Find where the given text appears and provide that cell's center as [X, Y] coordinate. 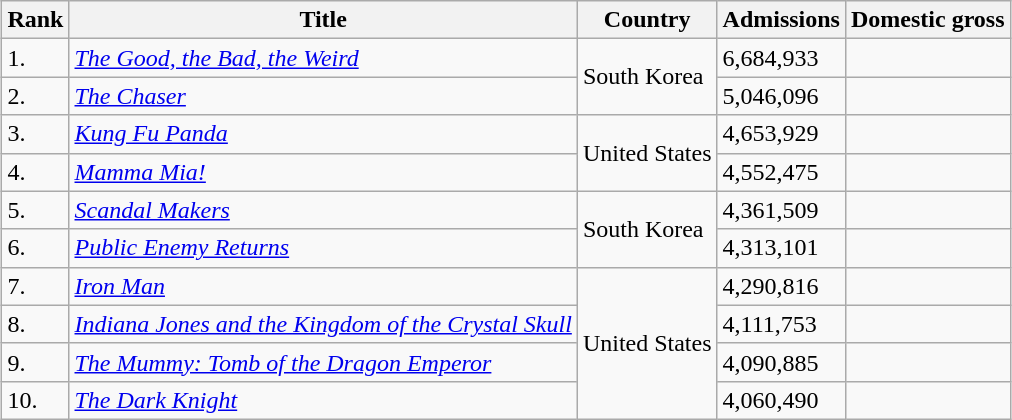
Domestic gross [928, 20]
The Chaser [323, 96]
2. [36, 96]
4,060,490 [781, 400]
5,046,096 [781, 96]
The Mummy: Tomb of the Dragon Emperor [323, 362]
4. [36, 172]
4,111,753 [781, 324]
Iron Man [323, 286]
4,090,885 [781, 362]
9. [36, 362]
Admissions [781, 20]
The Good, the Bad, the Weird [323, 58]
4,313,101 [781, 248]
4,552,475 [781, 172]
4,361,509 [781, 210]
4,290,816 [781, 286]
5. [36, 210]
Kung Fu Panda [323, 134]
6. [36, 248]
Scandal Makers [323, 210]
6,684,933 [781, 58]
1. [36, 58]
3. [36, 134]
7. [36, 286]
The Dark Knight [323, 400]
8. [36, 324]
Indiana Jones and the Kingdom of the Crystal Skull [323, 324]
Public Enemy Returns [323, 248]
10. [36, 400]
Mamma Mia! [323, 172]
Country [647, 20]
Title [323, 20]
4,653,929 [781, 134]
Rank [36, 20]
